Determine the [x, y] coordinate at the center of the cell enclosing the given text.  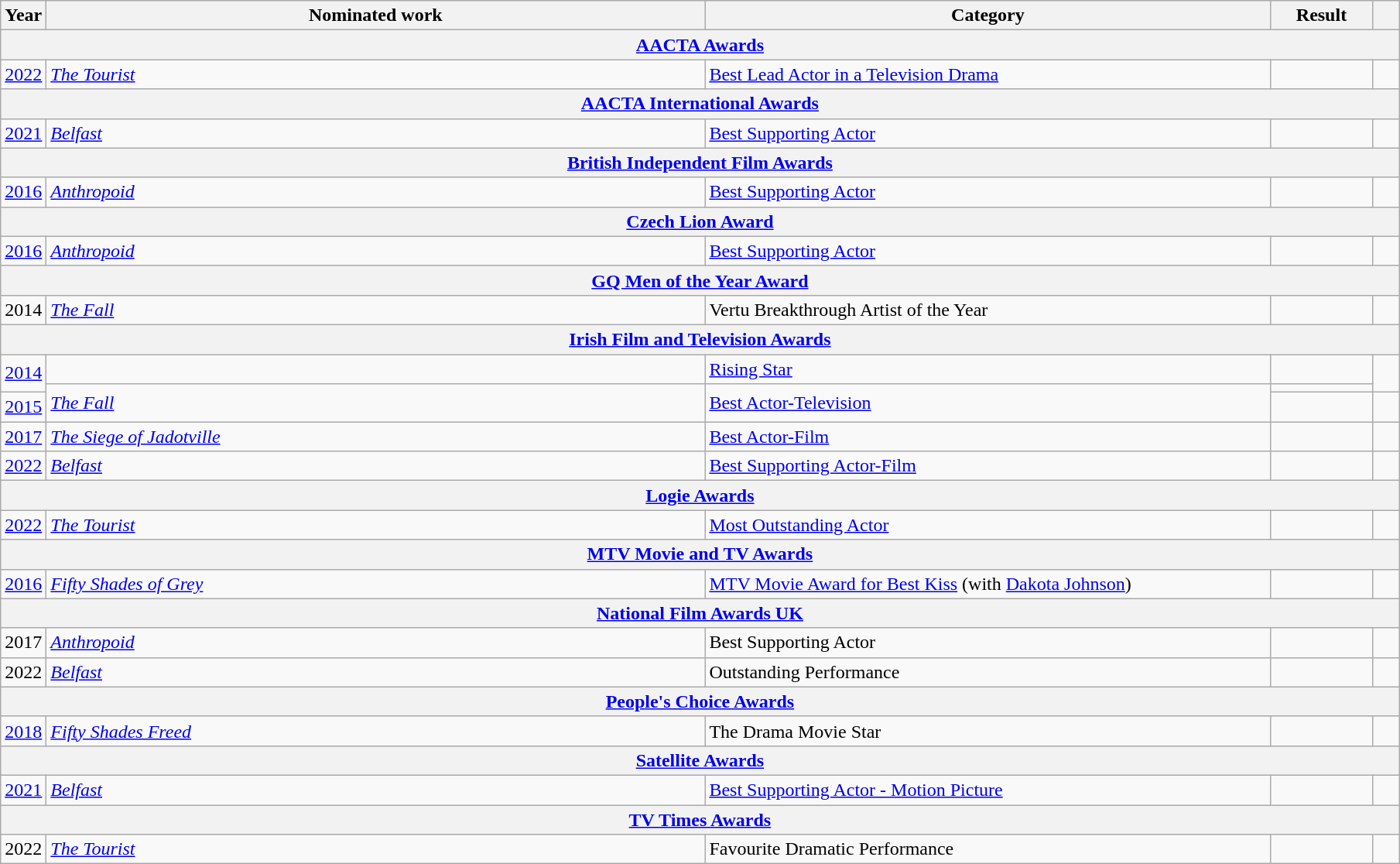
Rising Star [988, 369]
Category [988, 15]
Irish Film and Television Awards [700, 339]
2015 [23, 407]
AACTA Awards [700, 45]
Year [23, 15]
The Siege of Jadotville [376, 437]
AACTA International Awards [700, 104]
Best Actor-Television [988, 403]
MTV Movie Award for Best Kiss (with Dakota Johnson) [988, 584]
Czech Lion Award [700, 221]
TV Times Awards [700, 820]
Best Actor-Film [988, 437]
Logie Awards [700, 495]
Favourite Dramatic Performance [988, 849]
MTV Movie and TV Awards [700, 554]
Satellite Awards [700, 760]
Fifty Shades of Grey [376, 584]
Fifty Shades Freed [376, 731]
Best Supporting Actor - Motion Picture [988, 790]
Outstanding Performance [988, 672]
2018 [23, 731]
People's Choice Awards [700, 701]
Most Outstanding Actor [988, 525]
Vertu Breakthrough Artist of the Year [988, 310]
Nominated work [376, 15]
Best Supporting Actor-Film [988, 466]
The Drama Movie Star [988, 731]
GQ Men of the Year Award [700, 280]
Result [1322, 15]
Best Lead Actor in a Television Drama [988, 74]
National Film Awards UK [700, 613]
British Independent Film Awards [700, 163]
